Identify which cell holds the provided text, then report its (x, y) central coordinate. 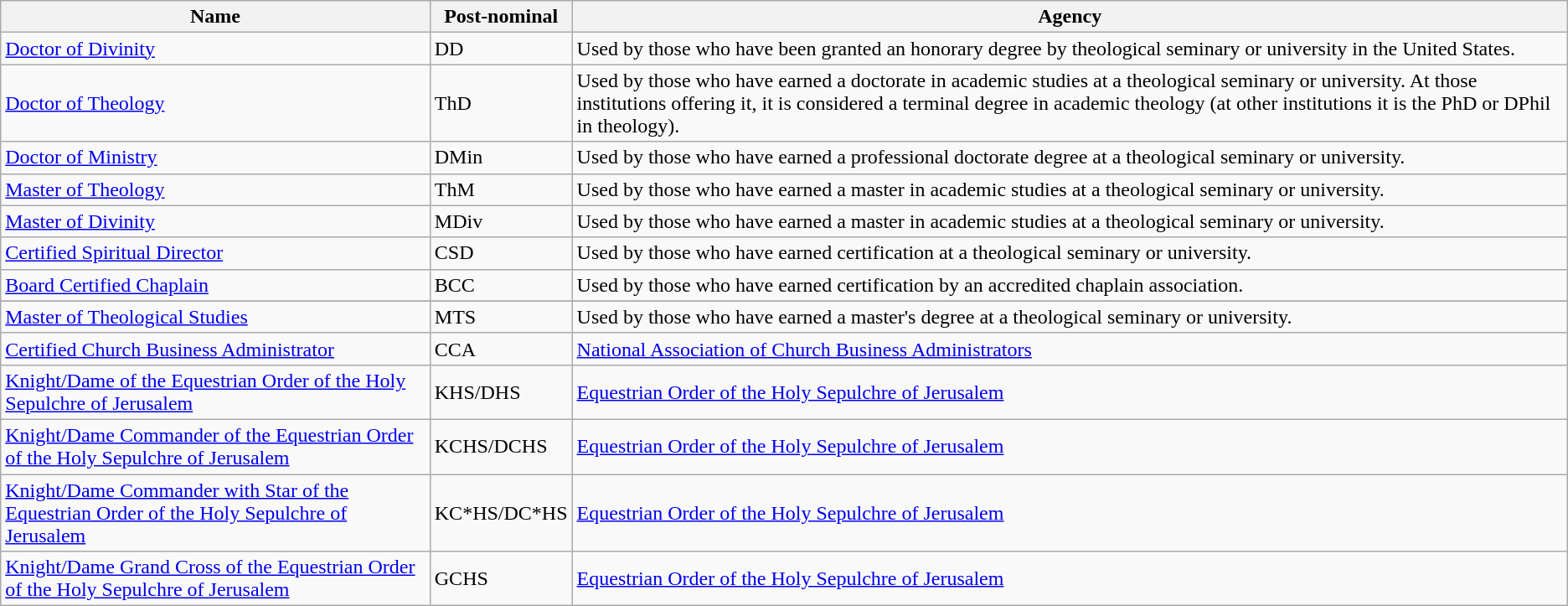
KCHS/DCHS (501, 446)
ThM (501, 189)
Certified Spiritual Director (216, 253)
Name (216, 17)
Doctor of Theology (216, 103)
DMin (501, 158)
BCC (501, 285)
Knight/Dame of the Equestrian Order of the Holy Sepulchre of Jerusalem (216, 392)
Master of Theological Studies (216, 317)
Certified Church Business Administrator (216, 349)
KHS/DHS (501, 392)
Knight/Dame Commander of the Equestrian Order of the Holy Sepulchre of Jerusalem (216, 446)
Board Certified Chaplain (216, 285)
Master of Theology (216, 189)
CSD (501, 253)
KC*HS/DC*HS (501, 513)
Doctor of Divinity (216, 49)
Knight/Dame Commander with Star of the Equestrian Order of the Holy Sepulchre of Jerusalem (216, 513)
MTS (501, 317)
Used by those who have been granted an honorary degree by theological seminary or university in the United States. (1070, 49)
Doctor of Ministry (216, 158)
Knight/Dame Grand Cross of the Equestrian Order of the Holy Sepulchre of Jerusalem (216, 578)
Used by those who have earned certification by an accredited chaplain association. (1070, 285)
National Association of Church Business Administrators (1070, 349)
Used by those who have earned a professional doctorate degree at a theological seminary or university. (1070, 158)
MDiv (501, 221)
Agency (1070, 17)
Master of Divinity (216, 221)
DD (501, 49)
Used by those who have earned certification at a theological seminary or university. (1070, 253)
CCA (501, 349)
ThD (501, 103)
Used by those who have earned a master's degree at a theological seminary or university. (1070, 317)
GCHS (501, 578)
Post-nominal (501, 17)
